Find where the given text appears and provide that cell's center as [x, y] coordinate. 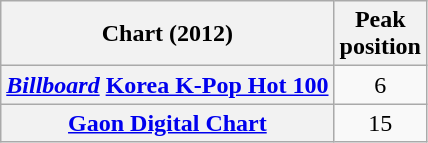
6 [380, 85]
Gaon Digital Chart [168, 123]
15 [380, 123]
Chart (2012) [168, 34]
Billboard Korea K-Pop Hot 100 [168, 85]
Peakposition [380, 34]
